From the cell containing the given text, extract its center point as (X, Y) coordinate. 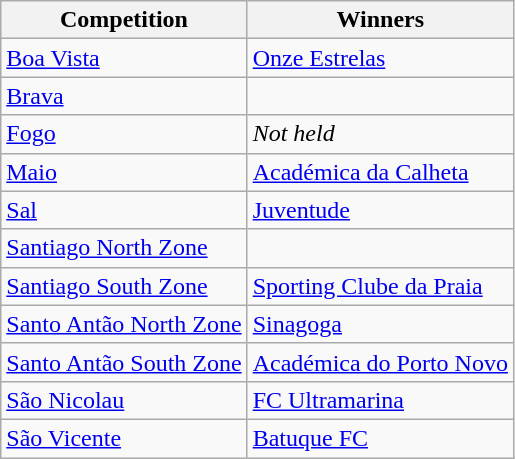
Maio (124, 172)
São Vicente (124, 438)
Sporting Clube da Praia (380, 286)
Not held (380, 134)
Brava (124, 96)
Onze Estrelas (380, 58)
Sal (124, 210)
Fogo (124, 134)
Sinagoga (380, 324)
Competition (124, 20)
Santiago South Zone (124, 286)
Santo Antão South Zone (124, 362)
Santiago North Zone (124, 248)
Winners (380, 20)
Batuque FC (380, 438)
Académica da Calheta (380, 172)
Juventude (380, 210)
FC Ultramarina (380, 400)
Santo Antão North Zone (124, 324)
Boa Vista (124, 58)
São Nicolau (124, 400)
Académica do Porto Novo (380, 362)
